Return (x, y) of the center of cell containing provided text 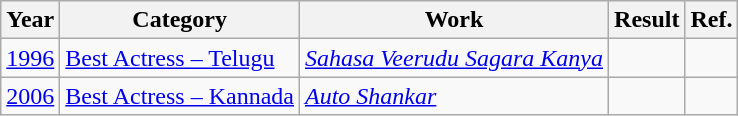
Category (180, 20)
2006 (30, 96)
Ref. (712, 20)
Best Actress – Kannada (180, 96)
Auto Shankar (454, 96)
Year (30, 20)
Best Actress – Telugu (180, 58)
Work (454, 20)
Result (647, 20)
1996 (30, 58)
Sahasa Veerudu Sagara Kanya (454, 58)
